For the text-containing cell, return its midpoint in [x, y] coordinate format. 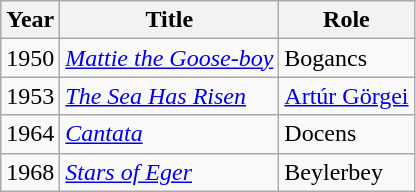
Cantata [170, 134]
Role [346, 20]
Year [30, 20]
The Sea Has Risen [170, 96]
1964 [30, 134]
Artúr Görgei [346, 96]
Bogancs [346, 58]
Title [170, 20]
Beylerbey [346, 172]
1950 [30, 58]
Docens [346, 134]
Stars of Eger [170, 172]
Mattie the Goose-boy [170, 58]
1968 [30, 172]
1953 [30, 96]
